Scan for the cell matching the given text and deliver its [x, y] coordinate at center. 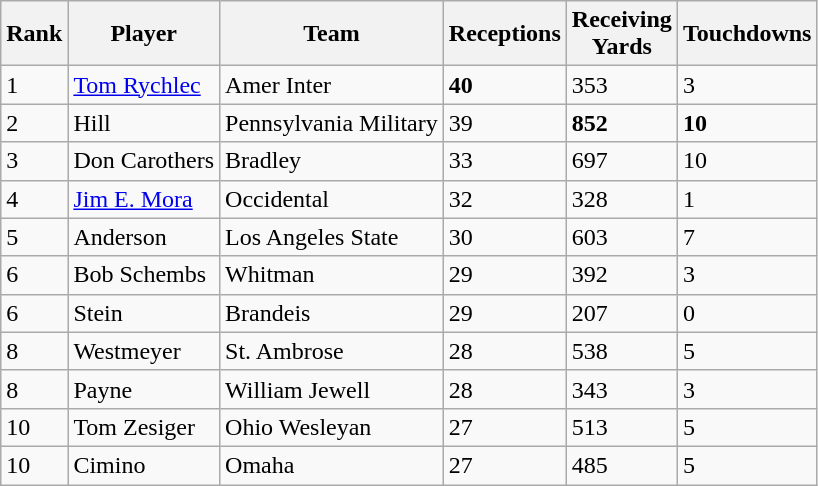
Stein [144, 313]
Cimino [144, 465]
603 [622, 237]
Los Angeles State [332, 237]
207 [622, 313]
0 [747, 313]
513 [622, 427]
Hill [144, 123]
343 [622, 389]
Omaha [332, 465]
392 [622, 275]
Team [332, 34]
Payne [144, 389]
Rank [34, 34]
852 [622, 123]
328 [622, 199]
30 [504, 237]
Westmeyer [144, 351]
Bob Schembs [144, 275]
Whitman [332, 275]
538 [622, 351]
Pennsylvania Military [332, 123]
Anderson [144, 237]
485 [622, 465]
Jim E. Mora [144, 199]
7 [747, 237]
Receptions [504, 34]
Player [144, 34]
Don Carothers [144, 161]
353 [622, 85]
William Jewell [332, 389]
2 [34, 123]
St. Ambrose [332, 351]
Occidental [332, 199]
Tom Rychlec [144, 85]
Bradley [332, 161]
32 [504, 199]
697 [622, 161]
33 [504, 161]
40 [504, 85]
Brandeis [332, 313]
Ohio Wesleyan [332, 427]
Amer Inter [332, 85]
Tom Zesiger [144, 427]
4 [34, 199]
Touchdowns [747, 34]
39 [504, 123]
ReceivingYards [622, 34]
